Extract the (x, y) coordinate from the center of the cell holding the provided text.  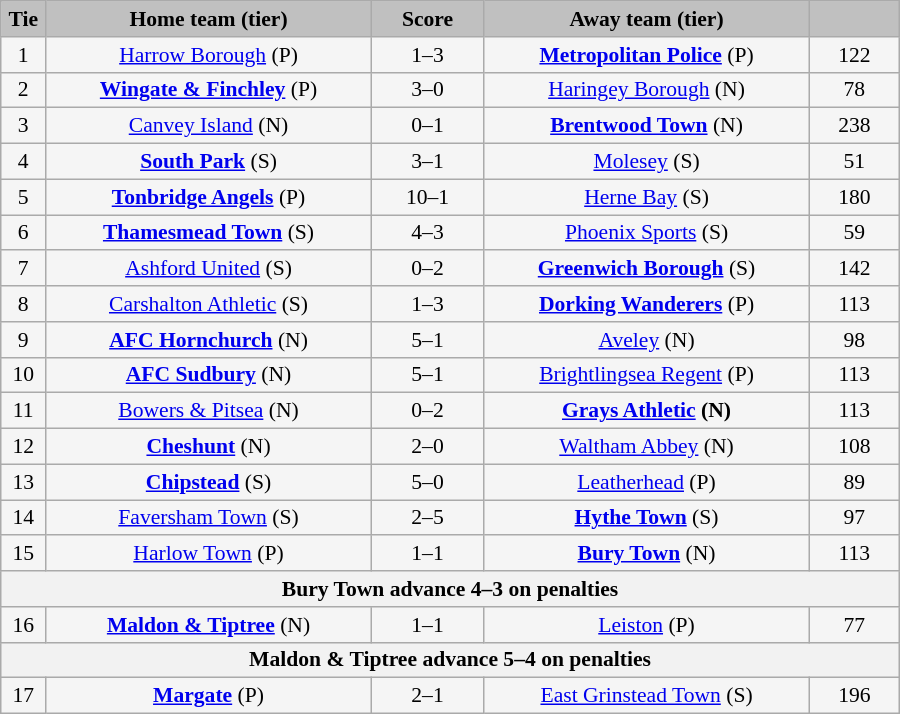
2–5 (427, 518)
Margate (P) (209, 696)
Grays Athletic (N) (647, 411)
13 (24, 482)
Brentwood Town (N) (647, 126)
Molesey (S) (647, 162)
7 (24, 269)
4–3 (427, 233)
2–0 (427, 447)
1 (24, 55)
Chipstead (S) (209, 482)
3 (24, 126)
AFC Hornchurch (N) (209, 340)
15 (24, 554)
Cheshunt (N) (209, 447)
Bowers & Pitsea (N) (209, 411)
78 (854, 90)
17 (24, 696)
Haringey Borough (N) (647, 90)
108 (854, 447)
Maldon & Tiptree advance 5–4 on penalties (450, 660)
Leatherhead (P) (647, 482)
0–1 (427, 126)
59 (854, 233)
3–0 (427, 90)
Phoenix Sports (S) (647, 233)
Bury Town (N) (647, 554)
9 (24, 340)
16 (24, 625)
Faversham Town (S) (209, 518)
8 (24, 304)
122 (854, 55)
Waltham Abbey (N) (647, 447)
196 (854, 696)
Harrow Borough (P) (209, 55)
Hythe Town (S) (647, 518)
98 (854, 340)
14 (24, 518)
2 (24, 90)
5 (24, 197)
10 (24, 375)
Greenwich Borough (S) (647, 269)
4 (24, 162)
Tonbridge Angels (P) (209, 197)
Home team (tier) (209, 19)
Dorking Wanderers (P) (647, 304)
6 (24, 233)
Harlow Town (P) (209, 554)
Bury Town advance 4–3 on penalties (450, 589)
Carshalton Athletic (S) (209, 304)
Herne Bay (S) (647, 197)
142 (854, 269)
Ashford United (S) (209, 269)
Away team (tier) (647, 19)
3–1 (427, 162)
89 (854, 482)
Canvey Island (N) (209, 126)
Maldon & Tiptree (N) (209, 625)
AFC Sudbury (N) (209, 375)
Brightlingsea Regent (P) (647, 375)
Thamesmead Town (S) (209, 233)
11 (24, 411)
Wingate & Finchley (P) (209, 90)
Metropolitan Police (P) (647, 55)
77 (854, 625)
Tie (24, 19)
97 (854, 518)
East Grinstead Town (S) (647, 696)
238 (854, 126)
Leiston (P) (647, 625)
180 (854, 197)
South Park (S) (209, 162)
10–1 (427, 197)
51 (854, 162)
2–1 (427, 696)
Score (427, 19)
5–0 (427, 482)
12 (24, 447)
Aveley (N) (647, 340)
